Detect which cell encompasses the target text, then output its (x, y) center coordinate. 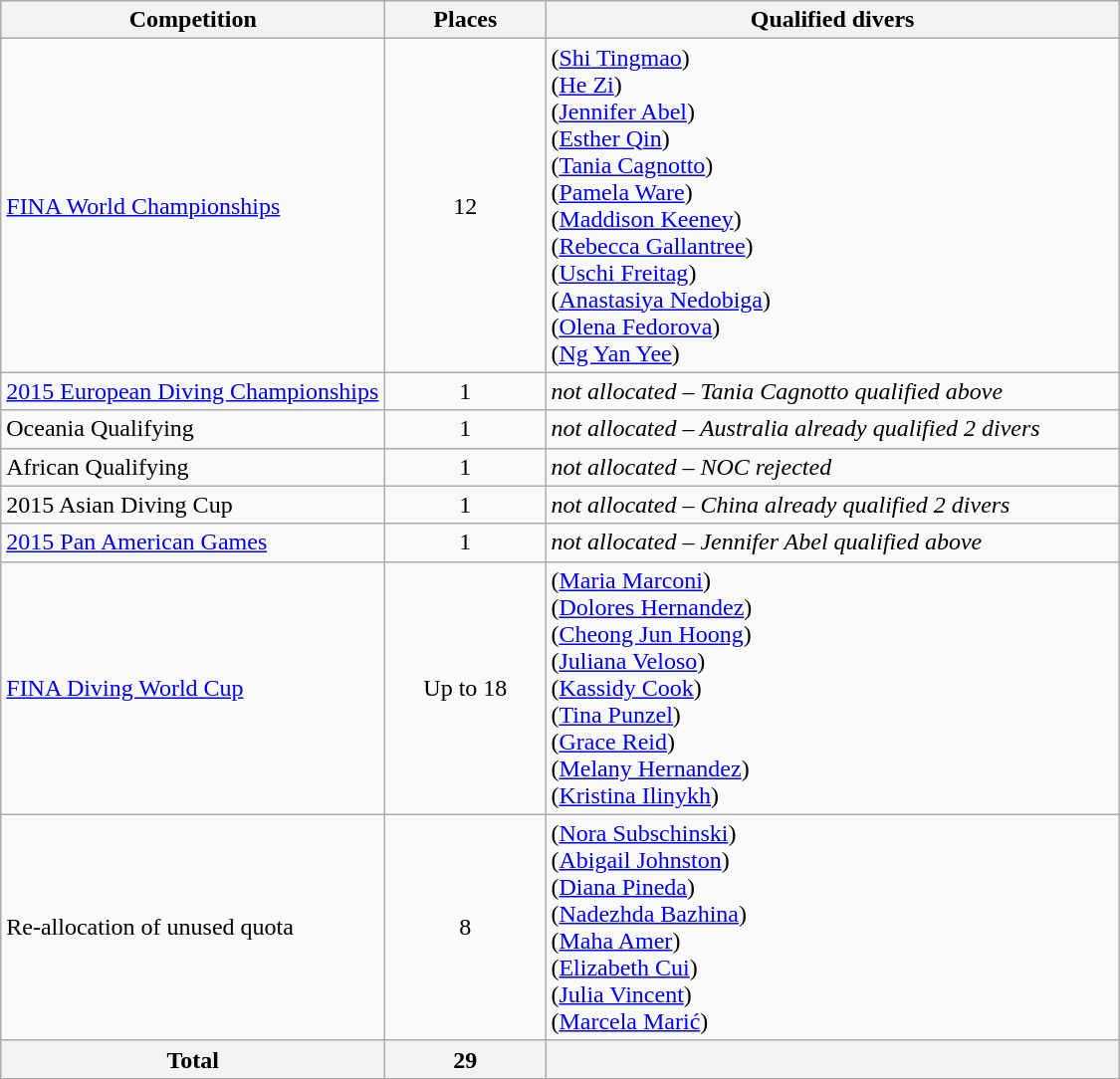
Oceania Qualifying (193, 429)
12 (466, 205)
Competition (193, 20)
not allocated – China already qualified 2 divers (832, 505)
not allocated – Jennifer Abel qualified above (832, 542)
Places (466, 20)
Re-allocation of unused quota (193, 928)
8 (466, 928)
Up to 18 (466, 688)
not allocated – Tania Cagnotto qualified above (832, 391)
Qualified divers (832, 20)
FINA Diving World Cup (193, 688)
2015 Asian Diving Cup (193, 505)
Total (193, 1059)
not allocated – NOC rejected (832, 467)
not allocated – Australia already qualified 2 divers (832, 429)
FINA World Championships (193, 205)
African Qualifying (193, 467)
(Nora Subschinski) (Abigail Johnston) (Diana Pineda) (Nadezhda Bazhina) (Maha Amer) (Elizabeth Cui) (Julia Vincent) (Marcela Marić) (832, 928)
2015 Pan American Games (193, 542)
29 (466, 1059)
2015 European Diving Championships (193, 391)
